Return (X, Y) of the center of cell containing provided text 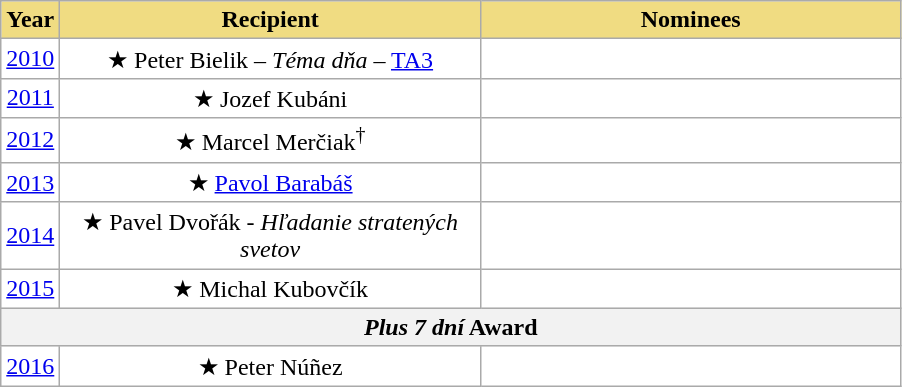
Nominees (690, 20)
2012 (30, 140)
Recipient (270, 20)
2011 (30, 98)
★ Pavel Dvořák - Hľadanie stratených svetov (270, 236)
2014 (30, 236)
Plus 7 dní Award (451, 327)
★ Peter Núñez (270, 366)
2015 (30, 289)
★ Peter Bielik – Téma dňa – TA3 (270, 59)
2010 (30, 59)
Year (30, 20)
★ Michal Kubovčík (270, 289)
2016 (30, 366)
2013 (30, 182)
★ Jozef Kubáni (270, 98)
★ Pavol Barabáš (270, 182)
★ Marcel Merčiak† (270, 140)
